Scan for the cell matching the given text and deliver its (x, y) coordinate at center. 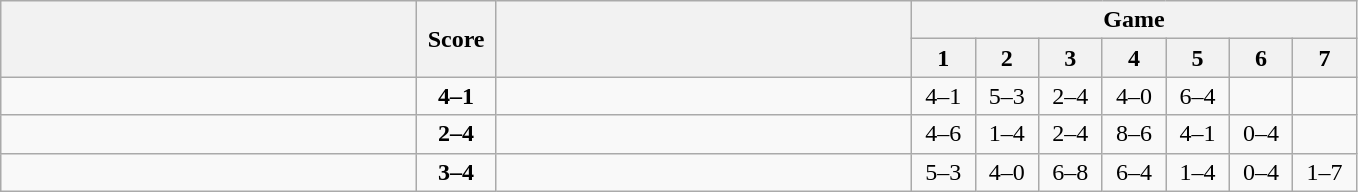
2 (1007, 58)
5 (1198, 58)
Game (1134, 20)
4 (1134, 58)
7 (1325, 58)
1 (943, 58)
6 (1261, 58)
1–7 (1325, 172)
6–8 (1071, 172)
3–4 (456, 172)
8–6 (1134, 134)
Score (456, 39)
3 (1071, 58)
4–6 (943, 134)
